Scan for the cell matching the given text and deliver its (x, y) coordinate at center. 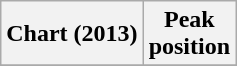
Peakposition (189, 34)
Chart (2013) (72, 34)
